For the text-containing cell, return its midpoint in [x, y] coordinate format. 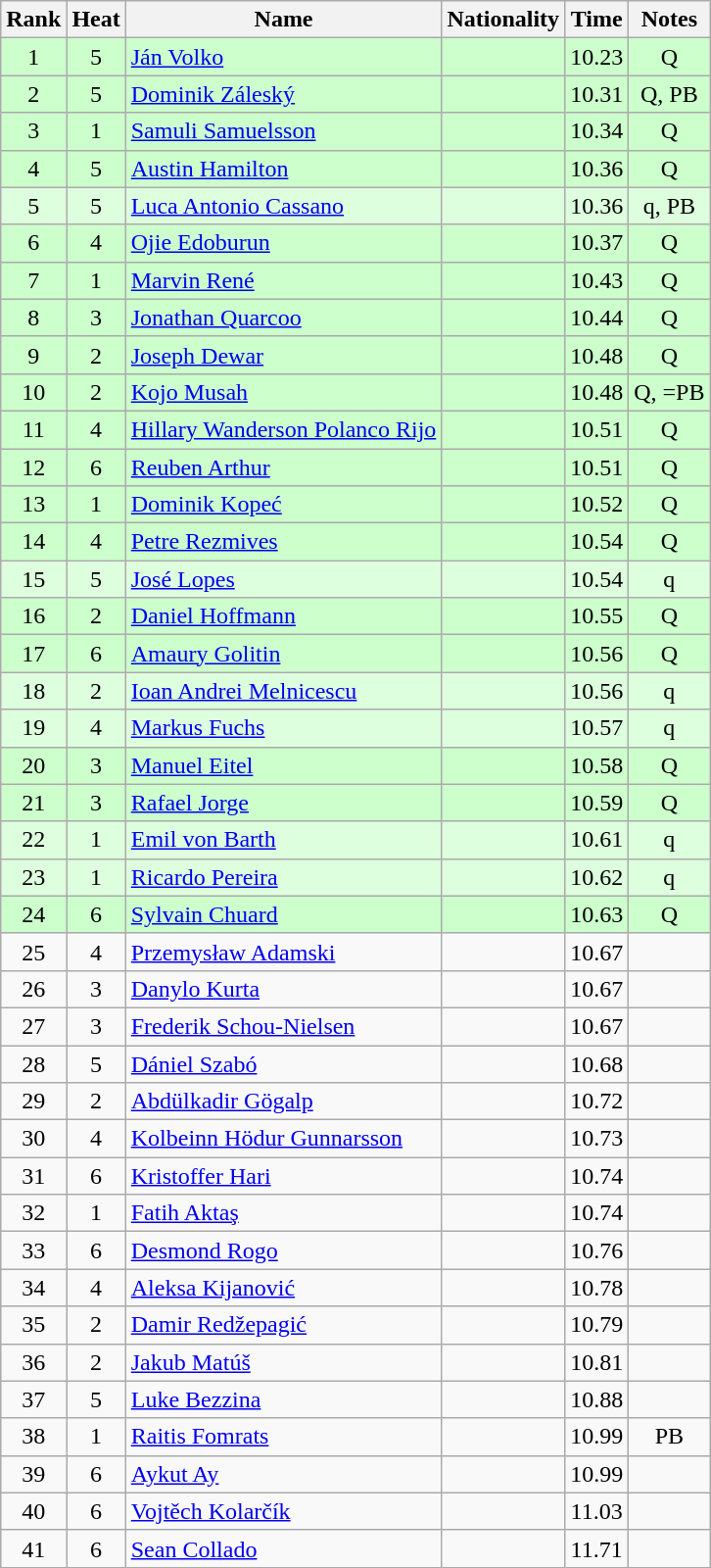
10.44 [597, 318]
Ricardo Pereira [284, 877]
Q, PB [670, 94]
Markus Fuchs [284, 728]
10.61 [597, 840]
Kristoffer Hari [284, 1176]
Notes [670, 20]
41 [33, 1548]
23 [33, 877]
Luke Bezzina [284, 1399]
10.58 [597, 765]
Reuben Arthur [284, 467]
11.03 [597, 1511]
Kojo Musah [284, 392]
q, PB [670, 206]
Kolbeinn Hödur Gunnarsson [284, 1139]
10.43 [597, 280]
25 [33, 952]
15 [33, 579]
Marvin René [284, 280]
24 [33, 914]
11 [33, 429]
32 [33, 1213]
18 [33, 691]
10.76 [597, 1250]
Samuli Samuelsson [284, 131]
Manuel Eitel [284, 765]
39 [33, 1474]
20 [33, 765]
10.55 [597, 616]
10.34 [597, 131]
10.37 [597, 243]
10.59 [597, 803]
19 [33, 728]
Name [284, 20]
12 [33, 467]
PB [670, 1437]
José Lopes [284, 579]
8 [33, 318]
Dominik Záleský [284, 94]
Jakub Matúš [284, 1362]
7 [33, 280]
10 [33, 392]
10.57 [597, 728]
Frederik Schou-Nielsen [284, 1026]
Abdülkadir Gögalp [284, 1102]
Jonathan Quarcoo [284, 318]
10.31 [597, 94]
10.23 [597, 57]
Amaury Golitin [284, 654]
34 [33, 1288]
10.68 [597, 1063]
13 [33, 505]
17 [33, 654]
Austin Hamilton [284, 169]
Damir Redžepagić [284, 1325]
10.62 [597, 877]
16 [33, 616]
10.78 [597, 1288]
27 [33, 1026]
Desmond Rogo [284, 1250]
26 [33, 989]
Raitis Fomrats [284, 1437]
Ioan Andrei Melnicescu [284, 691]
Emil von Barth [284, 840]
37 [33, 1399]
40 [33, 1511]
28 [33, 1063]
Dániel Szabó [284, 1063]
10.52 [597, 505]
Vojtěch Kolarčík [284, 1511]
35 [33, 1325]
Time [597, 20]
Heat [96, 20]
31 [33, 1176]
10.79 [597, 1325]
21 [33, 803]
38 [33, 1437]
Aleksa Kijanović [284, 1288]
30 [33, 1139]
Sylvain Chuard [284, 914]
Rafael Jorge [284, 803]
29 [33, 1102]
33 [33, 1250]
Rank [33, 20]
14 [33, 542]
10.63 [597, 914]
Hillary Wanderson Polanco Rijo [284, 429]
Ojie Edoburun [284, 243]
9 [33, 355]
Petre Rezmives [284, 542]
36 [33, 1362]
Aykut Ay [284, 1474]
Fatih Aktaş [284, 1213]
10.72 [597, 1102]
Q, =PB [670, 392]
Nationality [503, 20]
Ján Volko [284, 57]
Daniel Hoffmann [284, 616]
22 [33, 840]
11.71 [597, 1548]
Przemysław Adamski [284, 952]
Joseph Dewar [284, 355]
Luca Antonio Cassano [284, 206]
Danylo Kurta [284, 989]
Dominik Kopeć [284, 505]
Sean Collado [284, 1548]
10.73 [597, 1139]
10.88 [597, 1399]
10.81 [597, 1362]
